Search for the cell housing the specified text and yield its [x, y] center coordinate. 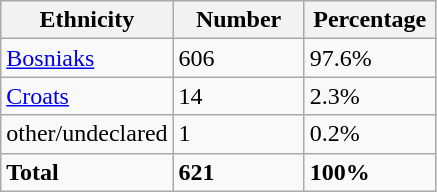
606 [238, 58]
0.2% [370, 134]
Number [238, 20]
97.6% [370, 58]
Bosniaks [87, 58]
2.3% [370, 96]
Croats [87, 96]
Percentage [370, 20]
Ethnicity [87, 20]
Total [87, 172]
100% [370, 172]
other/undeclared [87, 134]
621 [238, 172]
1 [238, 134]
14 [238, 96]
